Determine the (x, y) coordinate at the center of the cell enclosing the given text.  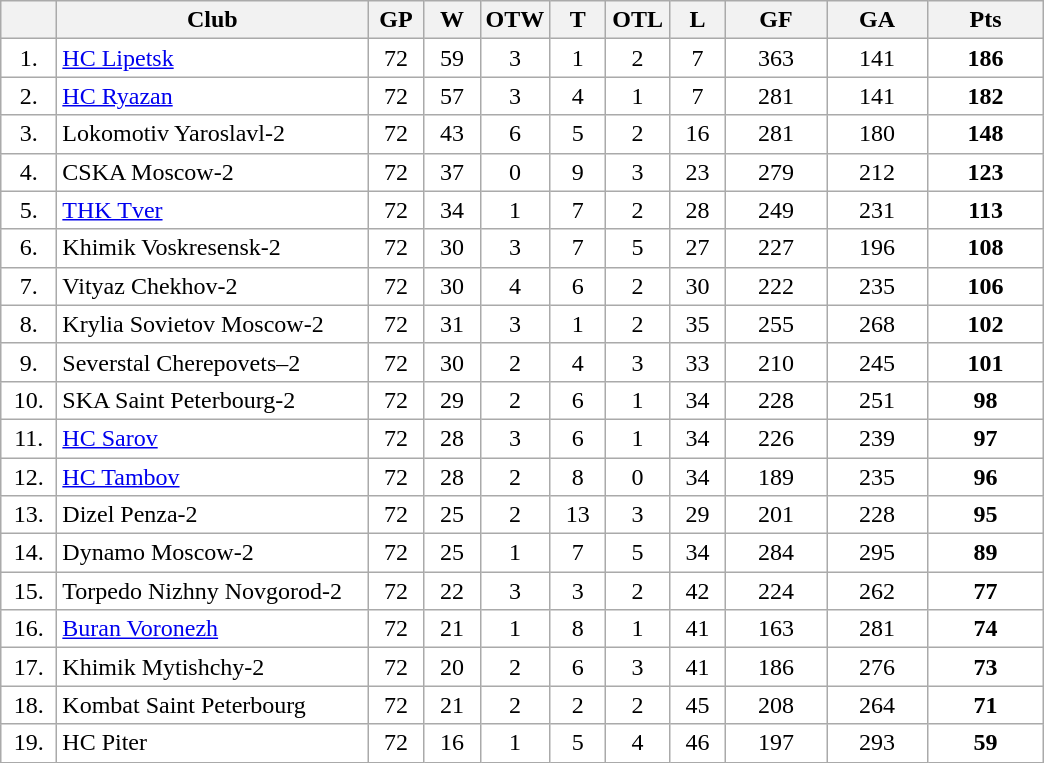
16. (29, 629)
212 (876, 172)
L (697, 20)
123 (986, 172)
89 (986, 553)
CSKA Moscow-2 (212, 172)
17. (29, 667)
Dizel Penza-2 (212, 515)
Vityaz Chekhov-2 (212, 286)
106 (986, 286)
182 (986, 96)
251 (876, 400)
Pts (986, 20)
SKA Saint Peterbourg-2 (212, 400)
71 (986, 705)
19. (29, 743)
2. (29, 96)
231 (876, 210)
226 (776, 438)
Torpedo Nizhny Novgorod-2 (212, 591)
249 (776, 210)
224 (776, 591)
97 (986, 438)
Dynamo Moscow-2 (212, 553)
27 (697, 248)
Khimik Voskresensk-2 (212, 248)
113 (986, 210)
9. (29, 362)
Buran Voronezh (212, 629)
201 (776, 515)
Kombat Saint Peterbourg (212, 705)
THK Tver (212, 210)
Khimik Mytishchy-2 (212, 667)
HC Sarov (212, 438)
31 (452, 324)
295 (876, 553)
196 (876, 248)
GF (776, 20)
GP (396, 20)
Lokomotiv Yaroslavl-2 (212, 134)
W (452, 20)
OTL (638, 20)
Severstal Cherepovets–2 (212, 362)
210 (776, 362)
262 (876, 591)
23 (697, 172)
1. (29, 58)
180 (876, 134)
HC Ryazan (212, 96)
222 (776, 286)
37 (452, 172)
42 (697, 591)
14. (29, 553)
GA (876, 20)
73 (986, 667)
102 (986, 324)
HC Lipetsk (212, 58)
HC Tambov (212, 477)
43 (452, 134)
57 (452, 96)
293 (876, 743)
HC Piter (212, 743)
T (578, 20)
189 (776, 477)
95 (986, 515)
284 (776, 553)
279 (776, 172)
9 (578, 172)
45 (697, 705)
35 (697, 324)
239 (876, 438)
13. (29, 515)
5. (29, 210)
18. (29, 705)
3. (29, 134)
108 (986, 248)
Club (212, 20)
15. (29, 591)
208 (776, 705)
22 (452, 591)
20 (452, 667)
264 (876, 705)
10. (29, 400)
148 (986, 134)
197 (776, 743)
OTW (515, 20)
268 (876, 324)
7. (29, 286)
163 (776, 629)
227 (776, 248)
74 (986, 629)
11. (29, 438)
33 (697, 362)
46 (697, 743)
8. (29, 324)
6. (29, 248)
245 (876, 362)
4. (29, 172)
98 (986, 400)
276 (876, 667)
96 (986, 477)
77 (986, 591)
12. (29, 477)
101 (986, 362)
255 (776, 324)
363 (776, 58)
Krylia Sovietov Moscow-2 (212, 324)
13 (578, 515)
